Detect which cell encompasses the target text, then output its [X, Y] center coordinate. 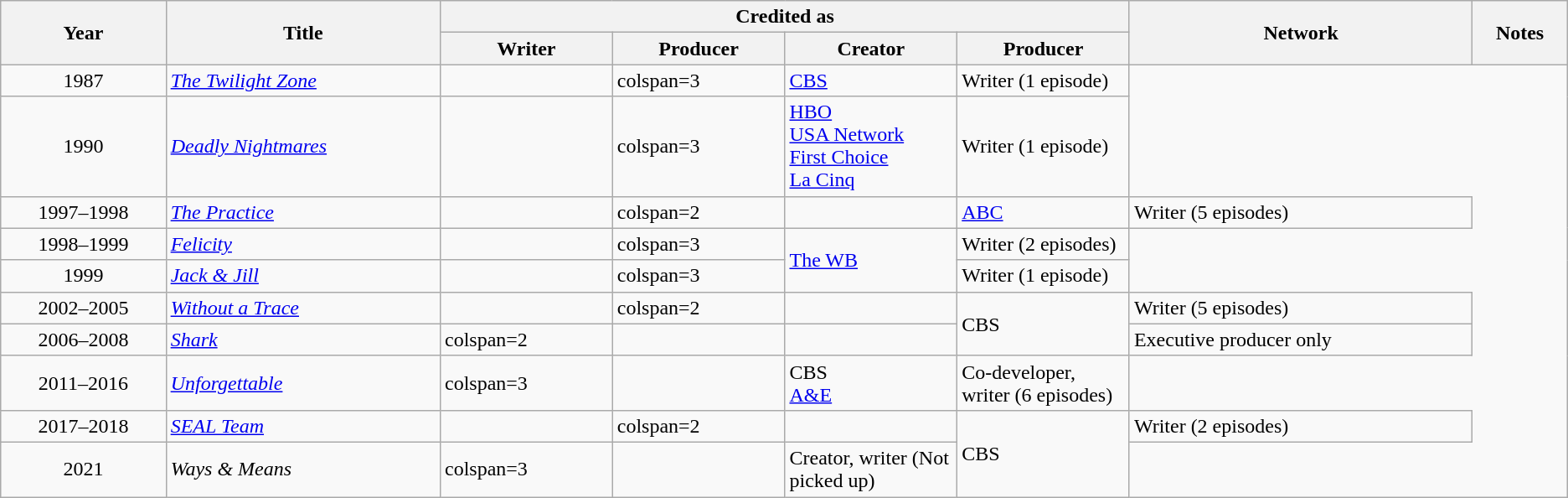
The Twilight Zone [303, 80]
Network [1300, 33]
2002–2005 [84, 308]
Credited as [784, 17]
The Practice [303, 212]
1987 [84, 80]
Shark [303, 340]
Without a Trace [303, 308]
Ways & Means [303, 469]
1998–1999 [84, 244]
1999 [84, 276]
HBO USA Network First Choice La Cinq [871, 146]
Title [303, 33]
1997–1998 [84, 212]
Deadly Nightmares [303, 146]
ABC [1044, 212]
Unforgettable [303, 382]
Creator [871, 49]
Executive producer only [1300, 340]
Year [84, 33]
Notes [1519, 33]
Writer [526, 49]
Felicity [303, 244]
Jack & Jill [303, 276]
Co-developer, writer (6 episodes) [1044, 382]
SEAL Team [303, 426]
2017–2018 [84, 426]
CBS A&E [871, 382]
The WB [871, 260]
2021 [84, 469]
1990 [84, 146]
2011–2016 [84, 382]
Creator, writer (Not picked up) [871, 469]
2006–2008 [84, 340]
